Scan for the cell matching the given text and deliver its (X, Y) coordinate at center. 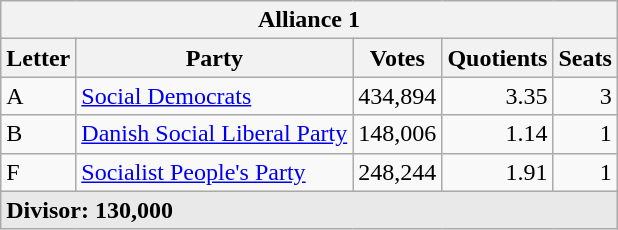
A (38, 96)
Alliance 1 (310, 20)
1.14 (498, 134)
Socialist People's Party (214, 172)
1.91 (498, 172)
148,006 (398, 134)
Letter (38, 58)
Social Democrats (214, 96)
Party (214, 58)
Divisor: 130,000 (310, 210)
Seats (585, 58)
B (38, 134)
248,244 (398, 172)
Danish Social Liberal Party (214, 134)
3 (585, 96)
Votes (398, 58)
F (38, 172)
434,894 (398, 96)
Quotients (498, 58)
3.35 (498, 96)
